Output the (x, y) coordinate of the center of the cell containing the given text.  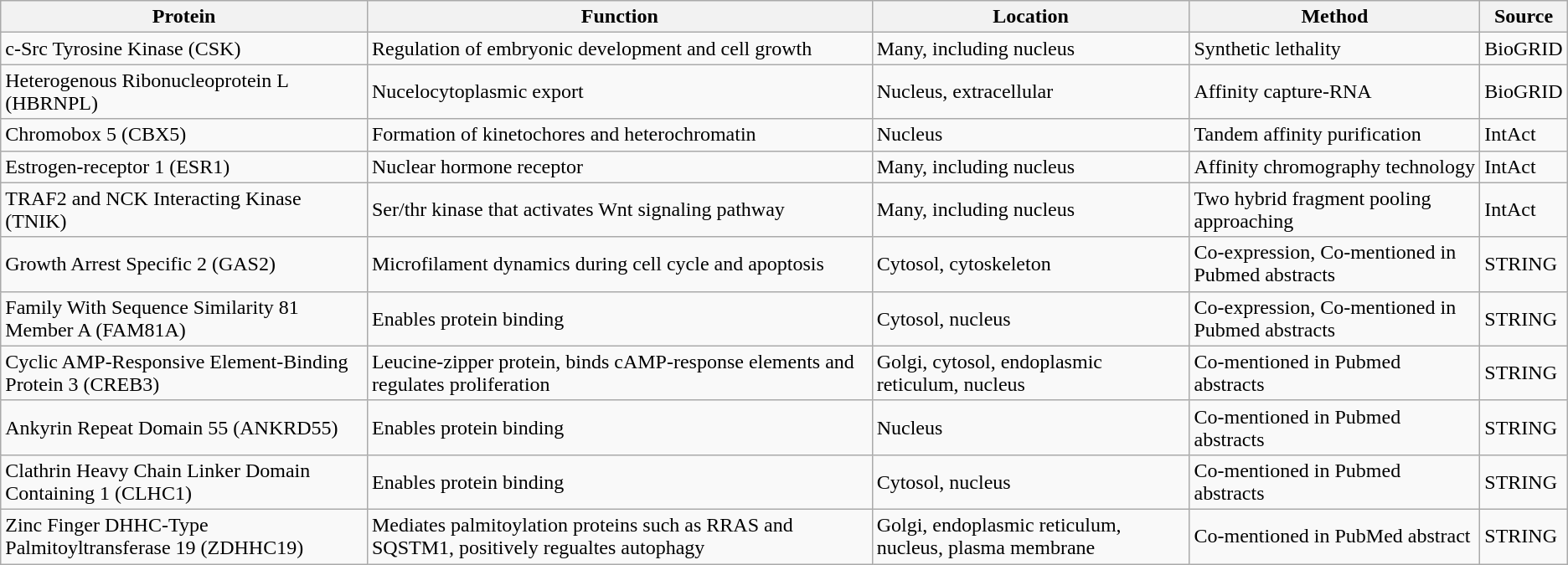
Affinity capture-RNA (1335, 92)
Nucleus, extracellular (1030, 92)
Affinity chromography technology (1335, 167)
Golgi, endoplasmic reticulum, nucleus, plasma membrane (1030, 536)
Tandem affinity purification (1335, 135)
Protein (184, 17)
Family With Sequence Similarity 81 Member A (FAM81A) (184, 318)
Heterogenous Ribonucleoprotein L (HBRNPL) (184, 92)
Cyclic AMP-Responsive Element-Binding Protein 3 (CREB3) (184, 373)
TRAF2 and NCK Interacting Kinase (TNIK) (184, 209)
Location (1030, 17)
Chromobox 5 (CBX5) (184, 135)
Golgi, cytosol, endoplasmic reticulum, nucleus (1030, 373)
Nuclear hormone receptor (620, 167)
Ser/thr kinase that activates Wnt signaling pathway (620, 209)
Function (620, 17)
Method (1335, 17)
Microfilament dynamics during cell cycle and apoptosis (620, 265)
Estrogen-receptor 1 (ESR1) (184, 167)
Co-mentioned in PubMed abstract (1335, 536)
Mediates palmitoylation proteins such as RRAS and SQSTM1, positively regualtes autophagy (620, 536)
Zinc Finger DHHC-Type Palmitoyltransferase 19 (ZDHHC19) (184, 536)
c-Src Tyrosine Kinase (CSK) (184, 49)
Clathrin Heavy Chain Linker Domain Containing 1 (CLHC1) (184, 482)
Regulation of embryonic development and cell growth (620, 49)
Synthetic lethality (1335, 49)
Formation of kinetochores and heterochromatin (620, 135)
Source (1524, 17)
Nucelocytoplasmic export (620, 92)
Growth Arrest Specific 2 (GAS2) (184, 265)
Ankyrin Repeat Domain 55 (ANKRD55) (184, 427)
Leucine-zipper protein, binds cAMP-response elements and regulates proliferation (620, 373)
Two hybrid fragment pooling approaching (1335, 209)
Cytosol, cytoskeleton (1030, 265)
